Capture the cell that displays the provided text and extract its [x, y] central coordinate. 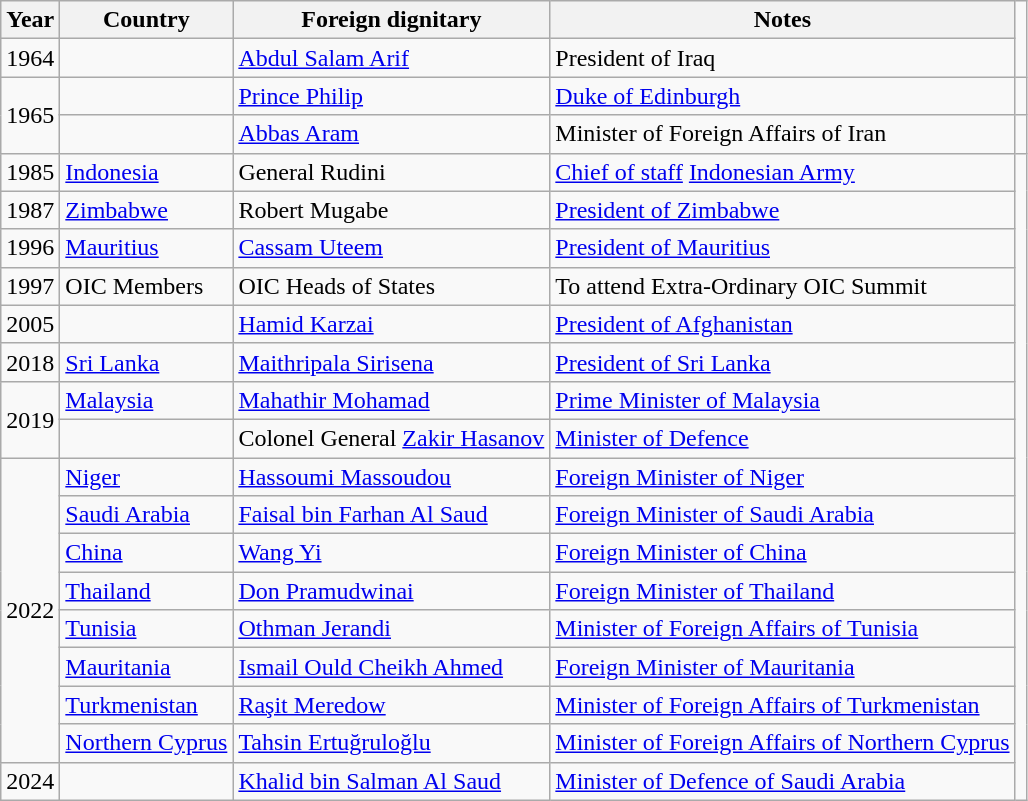
Foreign Minister of Thailand [782, 591]
Wang Yi [392, 553]
President of Iraq [782, 58]
Foreign Minister of Mauritania [782, 667]
2018 [30, 362]
Robert Mugabe [392, 210]
1996 [30, 248]
Niger [146, 477]
Abdul Salam Arif [392, 58]
2024 [30, 781]
Colonel General Zakir Hasanov [392, 438]
Don Pramudwinai [392, 591]
Foreign dignitary [392, 20]
Foreign Minister of China [782, 553]
Mauritania [146, 667]
Khalid bin Salman Al Saud [392, 781]
1985 [30, 172]
Thailand [146, 591]
Chief of staff Indonesian Army [782, 172]
1964 [30, 58]
Sri Lanka [146, 362]
Mahathir Mohamad [392, 400]
2022 [30, 610]
1987 [30, 210]
1997 [30, 286]
Mauritius [146, 248]
Notes [782, 20]
Ismail Ould Cheikh Ahmed [392, 667]
Zimbabwe [146, 210]
President of Mauritius [782, 248]
Raşit Meredow [392, 705]
Country [146, 20]
Prince Philip [392, 96]
Tahsin Ertuğruloğlu [392, 743]
Foreign Minister of Saudi Arabia [782, 515]
Minister of Foreign Affairs of Northern Cyprus [782, 743]
President of Zimbabwe [782, 210]
Minister of Foreign Affairs of Tunisia [782, 629]
To attend Extra-Ordinary OIC Summit [782, 286]
Saudi Arabia [146, 515]
Foreign Minister of Niger [782, 477]
China [146, 553]
President of Sri Lanka [782, 362]
Minister of Foreign Affairs of Turkmenistan [782, 705]
Malaysia [146, 400]
Duke of Edinburgh [782, 96]
OIC Members [146, 286]
Abbas Aram [392, 134]
Prime Minister of Malaysia [782, 400]
Minister of Defence of Saudi Arabia [782, 781]
Minister of Foreign Affairs of Iran [782, 134]
Hamid Karzai [392, 324]
Indonesia [146, 172]
1965 [30, 115]
Minister of Defence [782, 438]
General Rudini [392, 172]
Faisal bin Farhan Al Saud [392, 515]
Turkmenistan [146, 705]
Tunisia [146, 629]
Othman Jerandi [392, 629]
2019 [30, 419]
2005 [30, 324]
OIC Heads of States [392, 286]
Hassoumi Massoudou [392, 477]
Year [30, 20]
President of Afghanistan [782, 324]
Northern Cyprus [146, 743]
Maithripala Sirisena [392, 362]
Cassam Uteem [392, 248]
